For the text-containing cell, return its midpoint in (x, y) coordinate format. 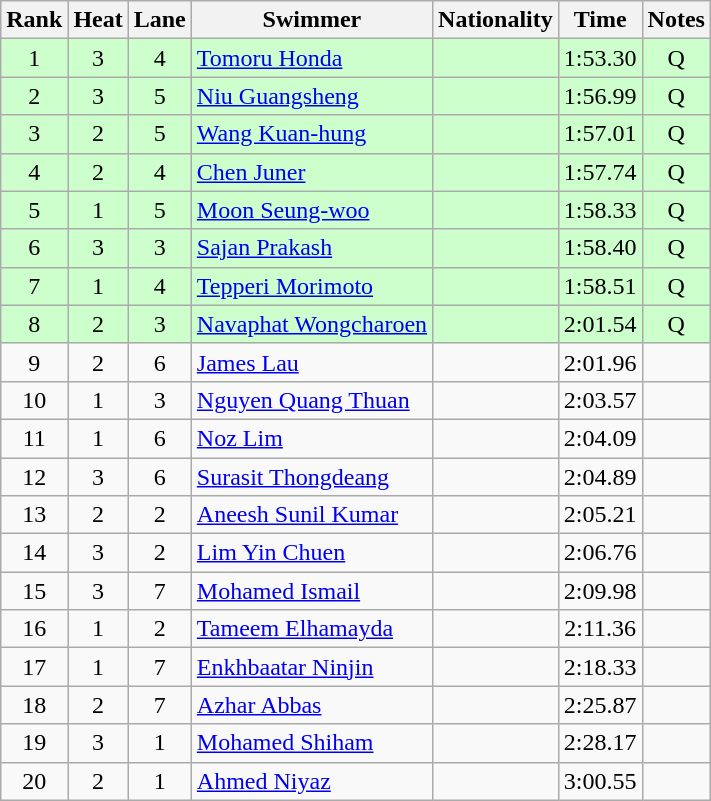
Notes (676, 20)
Mohamed Shiham (312, 743)
2:18.33 (600, 667)
Nguyen Quang Thuan (312, 400)
1:58.40 (600, 248)
Ahmed Niyaz (312, 781)
1:53.30 (600, 58)
15 (34, 591)
2:25.87 (600, 705)
1:57.74 (600, 172)
2:03.57 (600, 400)
Tomoru Honda (312, 58)
2:06.76 (600, 553)
Wang Kuan-hung (312, 134)
Surasit Thongdeang (312, 477)
8 (34, 324)
Mohamed Ismail (312, 591)
Nationality (496, 20)
Moon Seung-woo (312, 210)
13 (34, 515)
2:09.98 (600, 591)
Time (600, 20)
3:00.55 (600, 781)
1:58.51 (600, 286)
Aneesh Sunil Kumar (312, 515)
18 (34, 705)
Enkhbaatar Ninjin (312, 667)
2:01.54 (600, 324)
1:58.33 (600, 210)
2:28.17 (600, 743)
1:57.01 (600, 134)
Lim Yin Chuen (312, 553)
20 (34, 781)
19 (34, 743)
10 (34, 400)
9 (34, 362)
17 (34, 667)
Heat (98, 20)
Azhar Abbas (312, 705)
Tepperi Morimoto (312, 286)
Tameem Elhamayda (312, 629)
Navaphat Wongcharoen (312, 324)
Niu Guangsheng (312, 96)
Chen Juner (312, 172)
2:05.21 (600, 515)
2:11.36 (600, 629)
11 (34, 438)
1:56.99 (600, 96)
Lane (160, 20)
12 (34, 477)
Noz Lim (312, 438)
Rank (34, 20)
2:01.96 (600, 362)
2:04.09 (600, 438)
Sajan Prakash (312, 248)
16 (34, 629)
14 (34, 553)
2:04.89 (600, 477)
Swimmer (312, 20)
James Lau (312, 362)
